Find where the given text appears and provide that cell's center as (x, y) coordinate. 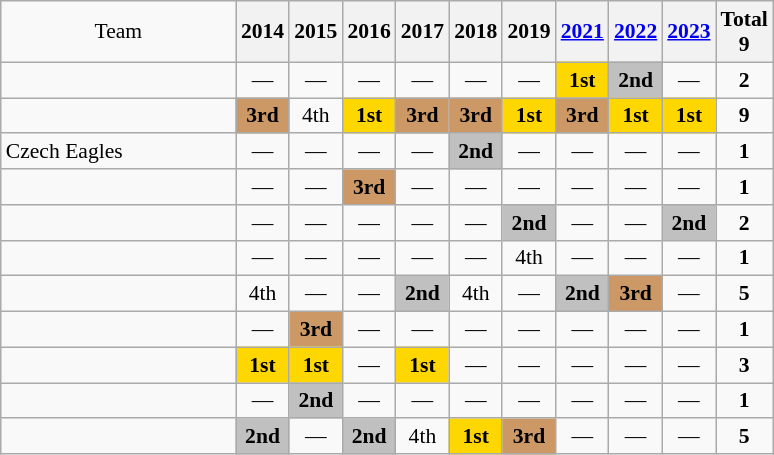
Team (118, 32)
2021 (582, 32)
2019 (528, 32)
Total9 (744, 32)
2017 (422, 32)
2014 (262, 32)
2022 (636, 32)
9 (744, 116)
2016 (368, 32)
Czech Eagles (118, 152)
2023 (688, 32)
3 (744, 365)
2018 (476, 32)
2015 (316, 32)
